Determine the [x, y] coordinate at the center of the cell enclosing the given text.  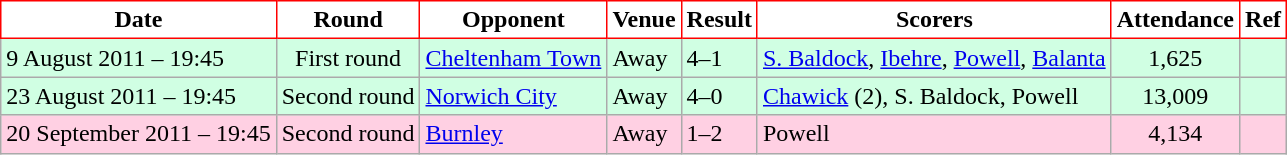
Ref [1264, 20]
1–2 [719, 134]
Cheltenham Town [514, 58]
Scorers [934, 20]
Norwich City [514, 96]
4–1 [719, 58]
Opponent [514, 20]
Date [138, 20]
1,625 [1175, 58]
First round [348, 58]
9 August 2011 – 19:45 [138, 58]
S. Baldock, Ibehre, Powell, Balanta [934, 58]
20 September 2011 – 19:45 [138, 134]
Venue [644, 20]
23 August 2011 – 19:45 [138, 96]
Round [348, 20]
4,134 [1175, 134]
4–0 [719, 96]
Attendance [1175, 20]
Chawick (2), S. Baldock, Powell [934, 96]
Powell [934, 134]
13,009 [1175, 96]
Burnley [514, 134]
Result [719, 20]
